Provide the [X, Y] coordinate of the cell's center where the given text is located.  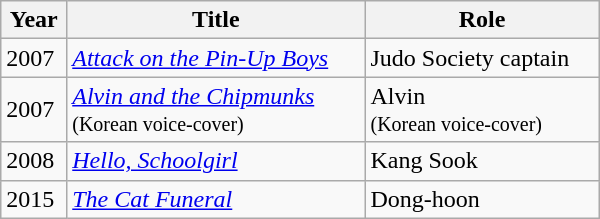
The Cat Funeral [216, 199]
Title [216, 20]
2015 [34, 199]
2008 [34, 161]
Alvin and the Chipmunks(Korean voice-cover) [216, 110]
Attack on the Pin-Up Boys [216, 58]
Hello, Schoolgirl [216, 161]
Judo Society captain [482, 58]
Year [34, 20]
Kang Sook [482, 161]
Role [482, 20]
Dong-hoon [482, 199]
Alvin (Korean voice-cover) [482, 110]
